Return the (x, y) coordinate for the center point of the cell that contains the specified text.  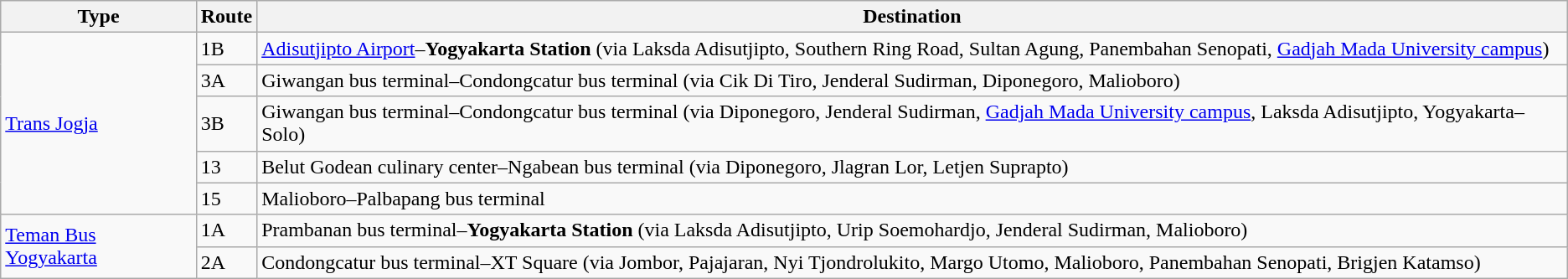
Condongcatur bus terminal–XT Square (via Jombor, Pajajaran, Nyi Tjondrolukito, Margo Utomo, Malioboro, Panembahan Senopati, Brigjen Katamso) (913, 262)
Belut Godean culinary center–Ngabean bus terminal (via Diponegoro, Jlagran Lor, Letjen Suprapto) (913, 167)
Prambanan bus terminal–Yogyakarta Station (via Laksda Adisutjipto, Urip Soemohardjo, Jenderal Sudirman, Malioboro) (913, 230)
15 (226, 199)
Malioboro–Palbapang bus terminal (913, 199)
3A (226, 80)
Adisutjipto Airport–Yogyakarta Station (via Laksda Adisutjipto, Southern Ring Road, Sultan Agung, Panembahan Senopati, Gadjah Mada University campus) (913, 49)
13 (226, 167)
Giwangan bus terminal–Condongcatur bus terminal (via Cik Di Tiro, Jenderal Sudirman, Diponegoro, Malioboro) (913, 80)
Trans Jogja (99, 124)
Teman Bus Yogyakarta (99, 246)
1B (226, 49)
Route (226, 17)
2A (226, 262)
Destination (913, 17)
1A (226, 230)
3B (226, 124)
Type (99, 17)
